Extract the [x, y] coordinate from the center of the cell holding the provided text.  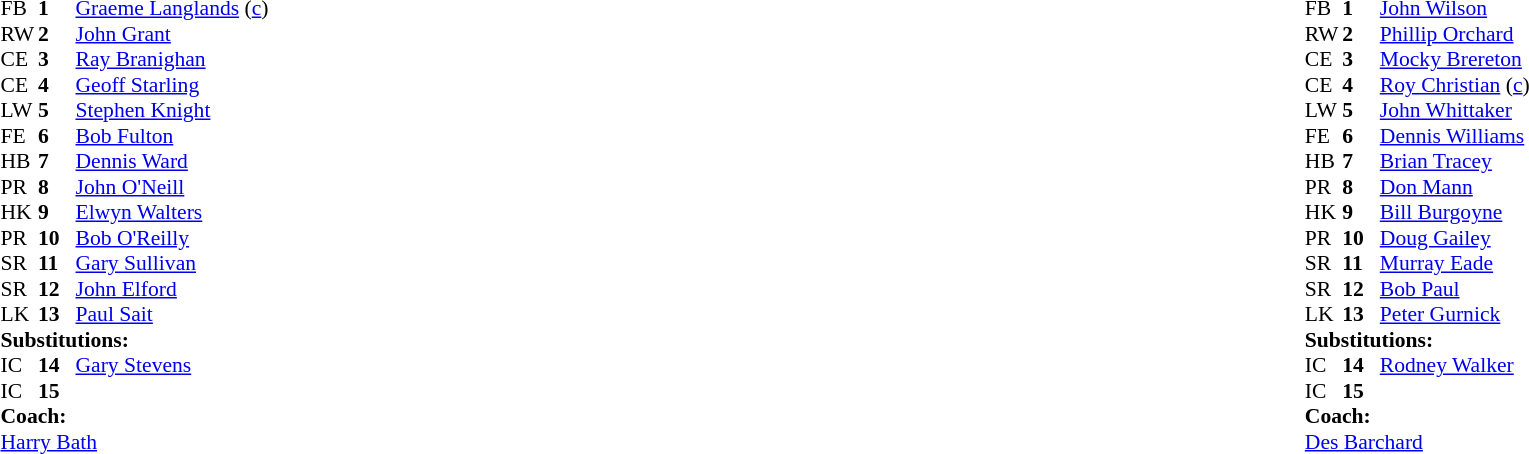
Coach: [134, 417]
John O'Neill [172, 187]
John Grant [172, 34]
Paul Sait [172, 315]
Substitutions: [134, 340]
Gary Stevens [172, 365]
Elwyn Walters [172, 213]
Dennis Ward [172, 161]
Geoff Starling [172, 85]
John Elford [172, 289]
Bob O'Reilly [172, 238]
Stephen Knight [172, 111]
Bob Fulton [172, 136]
Ray Branighan [172, 59]
Gary Sullivan [172, 263]
